Output the [X, Y] coordinate of the center of the cell containing the given text.  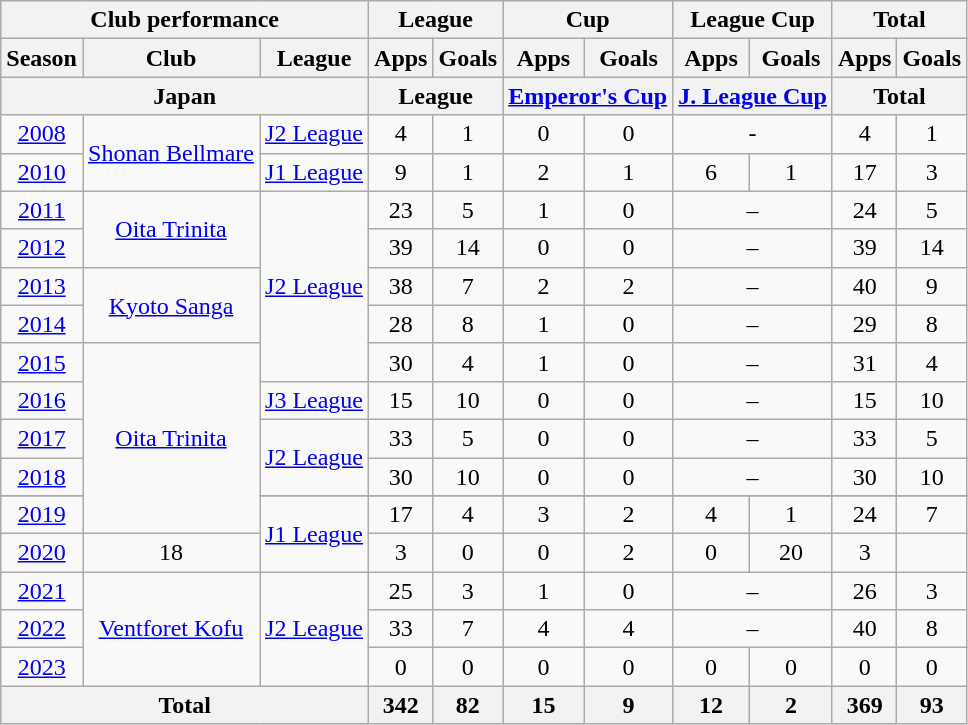
Japan [185, 96]
2011 [42, 210]
25 [401, 591]
2018 [42, 477]
28 [401, 324]
Club [170, 58]
23 [401, 210]
93 [932, 705]
J3 League [314, 400]
League Cup [753, 20]
2015 [42, 362]
Cup [588, 20]
Kyoto Sanga [170, 305]
369 [864, 705]
2016 [42, 400]
31 [864, 362]
2017 [42, 438]
12 [712, 705]
38 [401, 286]
18 [170, 553]
Shonan Bellmare [170, 153]
Season [42, 58]
20 [790, 553]
2010 [42, 172]
2012 [42, 248]
Ventforet Kofu [170, 629]
Club performance [185, 20]
6 [712, 172]
2008 [42, 134]
29 [864, 324]
2013 [42, 286]
2014 [42, 324]
2020 [42, 553]
- [753, 134]
Emperor's Cup [588, 96]
26 [864, 591]
2021 [42, 591]
2022 [42, 629]
2023 [42, 667]
82 [468, 705]
342 [401, 705]
2019 [42, 515]
J. League Cup [753, 96]
